Identify which cell holds the provided text, then report its (x, y) central coordinate. 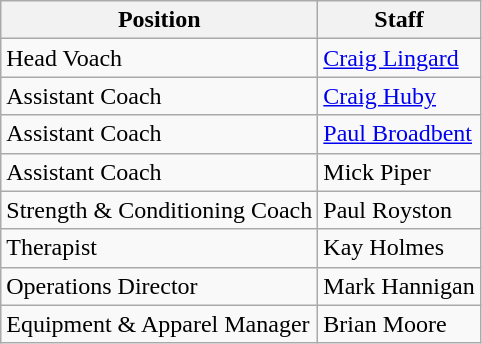
Staff (399, 20)
Craig Huby (399, 96)
Mick Piper (399, 172)
Paul Royston (399, 210)
Operations Director (160, 286)
Paul Broadbent (399, 134)
Head Voach (160, 58)
Kay Holmes (399, 248)
Strength & Conditioning Coach (160, 210)
Craig Lingard (399, 58)
Position (160, 20)
Mark Hannigan (399, 286)
Equipment & Apparel Manager (160, 324)
Therapist (160, 248)
Brian Moore (399, 324)
